Locate the cell with the specified text and output its (X, Y) center coordinate. 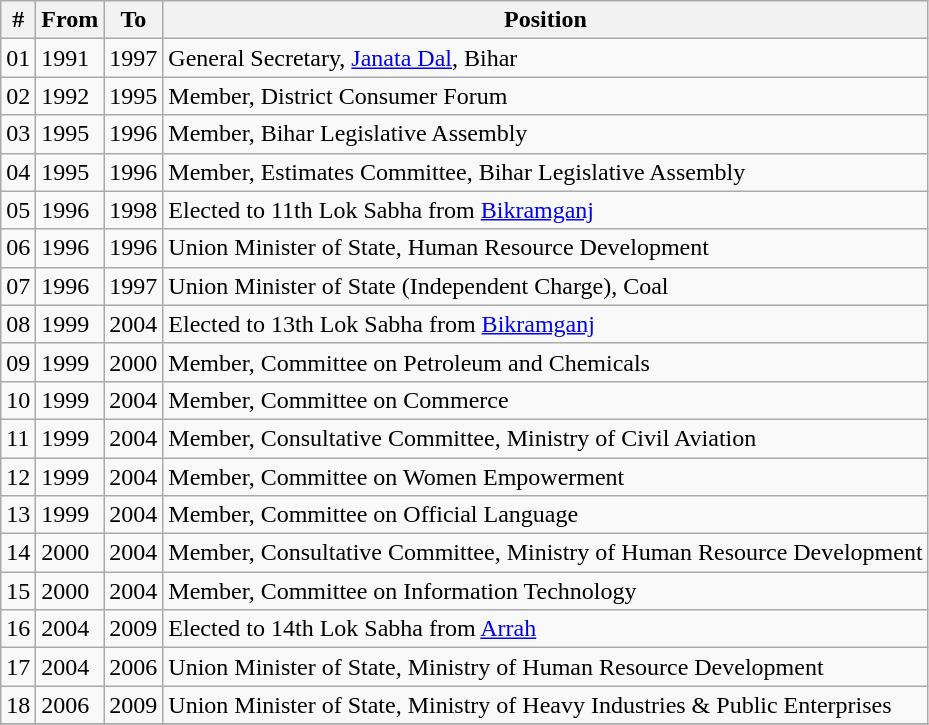
02 (18, 96)
From (70, 20)
Member, Committee on Information Technology (546, 591)
Member, Consultative Committee, Ministry of Civil Aviation (546, 438)
09 (18, 362)
Member, Committee on Official Language (546, 515)
16 (18, 629)
1998 (134, 210)
18 (18, 705)
Elected to 14th Lok Sabha from Arrah (546, 629)
15 (18, 591)
Elected to 13th Lok Sabha from Bikramganj (546, 324)
Union Minister of State, Human Resource Development (546, 248)
11 (18, 438)
Member, Committee on Petroleum and Chemicals (546, 362)
1991 (70, 58)
Member, Committee on Commerce (546, 400)
17 (18, 667)
Union Minister of State, Ministry of Heavy Industries & Public Enterprises (546, 705)
Member, Bihar Legislative Assembly (546, 134)
Member, Consultative Committee, Ministry of Human Resource Development (546, 553)
Union Minister of State, Ministry of Human Resource Development (546, 667)
Member, District Consumer Forum (546, 96)
# (18, 20)
Elected to 11th Lok Sabha from Bikramganj (546, 210)
07 (18, 286)
04 (18, 172)
08 (18, 324)
14 (18, 553)
Position (546, 20)
General Secretary, Janata Dal, Bihar (546, 58)
10 (18, 400)
Union Minister of State (Independent Charge), Coal (546, 286)
To (134, 20)
05 (18, 210)
03 (18, 134)
Member, Estimates Committee, Bihar Legislative Assembly (546, 172)
06 (18, 248)
1992 (70, 96)
01 (18, 58)
12 (18, 477)
13 (18, 515)
Member, Committee on Women Empowerment (546, 477)
